Determine the (X, Y) coordinate at the center of the cell enclosing the given text.  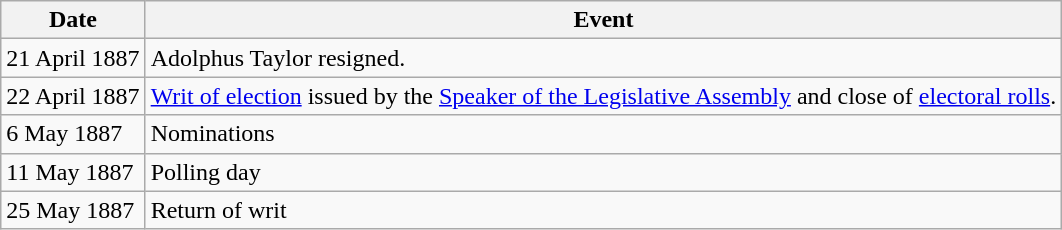
22 April 1887 (73, 96)
Event (604, 20)
Polling day (604, 172)
25 May 1887 (73, 210)
Writ of election issued by the Speaker of the Legislative Assembly and close of electoral rolls. (604, 96)
Nominations (604, 134)
Return of writ (604, 210)
Adolphus Taylor resigned. (604, 58)
6 May 1887 (73, 134)
21 April 1887 (73, 58)
Date (73, 20)
11 May 1887 (73, 172)
